From the cell containing the given text, extract its center point as (x, y) coordinate. 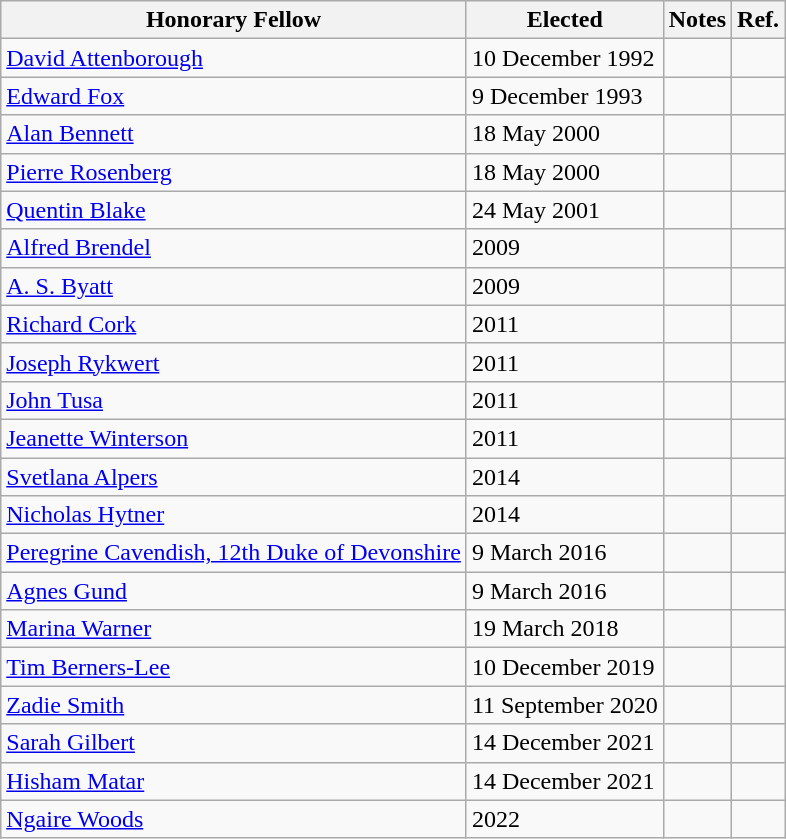
19 March 2018 (564, 629)
Jeanette Winterson (234, 438)
Agnes Gund (234, 591)
Edward Fox (234, 96)
Marina Warner (234, 629)
Hisham Matar (234, 781)
11 September 2020 (564, 705)
Peregrine Cavendish, 12th Duke of Devonshire (234, 553)
Joseph Rykwert (234, 362)
Ngaire Woods (234, 819)
Ref. (758, 20)
24 May 2001 (564, 210)
Alan Bennett (234, 134)
David Attenborough (234, 58)
10 December 2019 (564, 667)
Pierre Rosenberg (234, 172)
John Tusa (234, 400)
Richard Cork (234, 324)
Tim Berners-Lee (234, 667)
Nicholas Hytner (234, 515)
Alfred Brendel (234, 248)
10 December 1992 (564, 58)
Svetlana Alpers (234, 477)
Notes (697, 20)
Sarah Gilbert (234, 743)
Elected (564, 20)
Honorary Fellow (234, 20)
A. S. Byatt (234, 286)
Zadie Smith (234, 705)
Quentin Blake (234, 210)
2022 (564, 819)
9 December 1993 (564, 96)
